Return the (x, y) coordinate for the center point of the cell that contains the specified text.  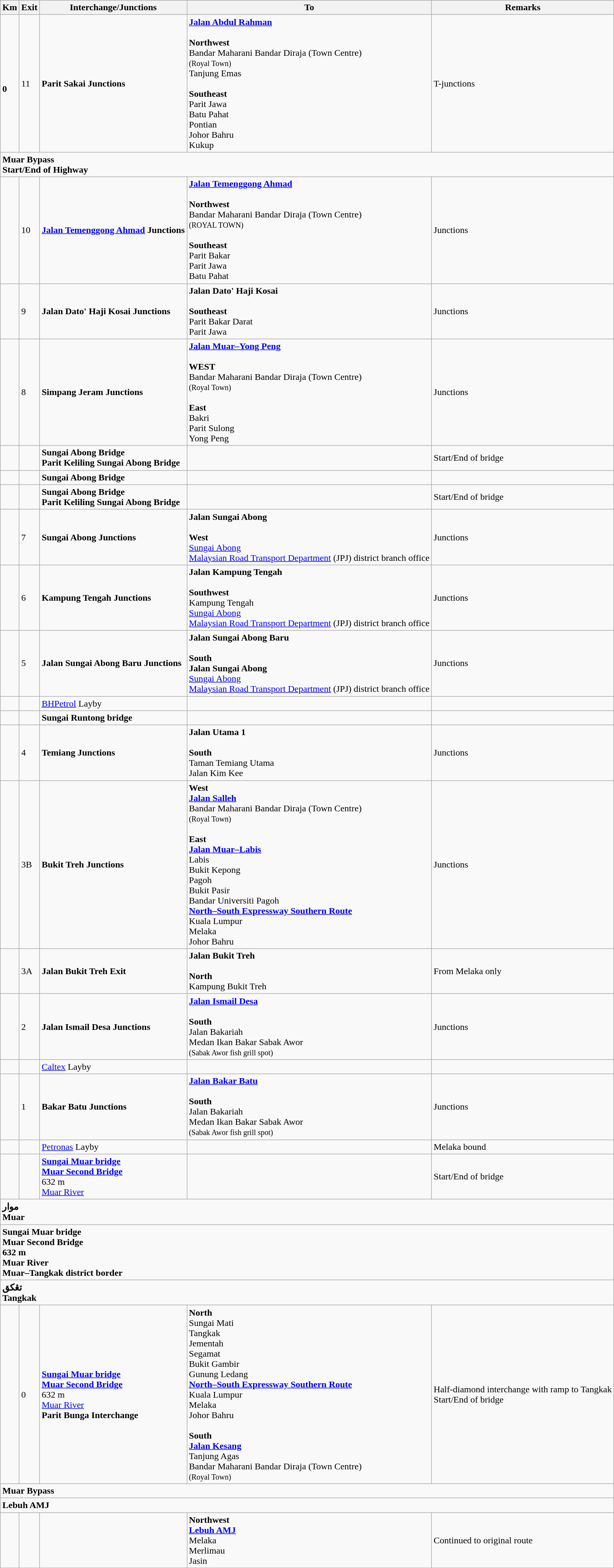
Jalan Dato' Haji KosaiSoutheastParit Bakar DaratParit Jawa (309, 311)
5 (29, 663)
8 (29, 392)
7 (29, 537)
Jalan Utama 1SouthTaman Temiang UtamaJalan Kim Kee (309, 753)
Lebuh AMJ (307, 1505)
Jalan Dato' Haji Kosai Junctions (113, 311)
تڠكقTangkak (307, 1292)
To (309, 8)
Jalan Muar–Yong PengWEST Bandar Maharani Bandar Diraja (Town Centre)(Royal Town)East Bakri Parit Sulong Yong Peng (309, 392)
10 (29, 230)
Jalan Temenggong Ahmad Junctions (113, 230)
Jalan Sungai Abong Baru Junctions (113, 663)
Sungai Muar bridgeMuar Second Bridge632 mMuar RiverParit Bunga Interchange (113, 1394)
3B (29, 864)
3A (29, 971)
Sungai Muar bridgeMuar Second Bridge632 mMuar RiverMuar–Tangkak district border (307, 1252)
Sungai Runtong bridge (113, 718)
Kampung Tengah Junctions (113, 597)
Petronas Layby (113, 1147)
Sungai Abong Junctions (113, 537)
2 (29, 1027)
Simpang Jeram Junctions (113, 392)
Jalan Bukit Treh Exit (113, 971)
6 (29, 597)
Jalan Temenggong AhmadNorthwestBandar Maharani Bandar Diraja (Town Centre)(ROYAL TOWN)SoutheastParit BakarParit JawaBatu Pahat (309, 230)
Half-diamond interchange with ramp to TangkakStart/End of bridge (523, 1394)
Muar Bypass (307, 1491)
1 (29, 1107)
Sungai Muar bridgeMuar Second Bridge632 mMuar River (113, 1176)
Exit (29, 8)
Continued to original route (523, 1540)
Jalan Kampung TengahSouthwestKampung TengahSungai AbongMalaysian Road Transport Department (JPJ) district branch office (309, 597)
Caltex Layby (113, 1067)
11 (29, 83)
Northwest Lebuh AMJ Melaka Merlimau Jasin (309, 1540)
9 (29, 311)
Remarks (523, 8)
Parit Sakai Junctions (113, 83)
From Melaka only (523, 971)
BHPetrol Layby (113, 703)
Bukit Treh Junctions (113, 864)
Melaka bound (523, 1147)
Sungai Abong Bridge (113, 477)
Bakar Batu Junctions (113, 1107)
4 (29, 753)
Temiang Junctions (113, 753)
Jalan Ismail DesaSouthJalan BakariahMedan Ikan Bakar Sabak Awor (Sabak Awor fish grill spot) (309, 1027)
Jalan Bakar BatuSouthJalan BakariahMedan Ikan Bakar Sabak Awor (Sabak Awor fish grill spot) (309, 1107)
T-junctions (523, 83)
Jalan Ismail Desa Junctions (113, 1027)
Interchange/Junctions (113, 8)
Jalan Bukit TrehNorthKampung Bukit Treh (309, 971)
Km (10, 8)
Jalan Sungai Abong BaruSouth Jalan Sungai AbongSungai AbongMalaysian Road Transport Department (JPJ) district branch office (309, 663)
Muar BypassStart/End of Highway (307, 165)
موارMuar (307, 1212)
Jalan Sungai AbongWestSungai AbongMalaysian Road Transport Department (JPJ) district branch office (309, 537)
